Find where the given text appears and provide that cell's center as (x, y) coordinate. 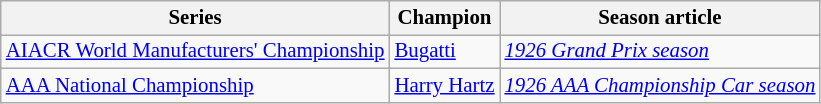
1926 AAA Championship Car season (660, 85)
Season article (660, 18)
1926 Grand Prix season (660, 51)
AIACR World Manufacturers' Championship (196, 51)
Series (196, 18)
Bugatti (444, 51)
AAA National Championship (196, 85)
Harry Hartz (444, 85)
Champion (444, 18)
